For the text-containing cell, return its midpoint in (X, Y) coordinate format. 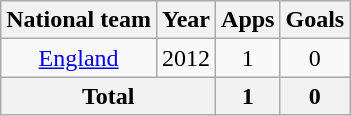
Total (108, 96)
England (79, 58)
Apps (248, 20)
2012 (186, 58)
National team (79, 20)
Year (186, 20)
Goals (315, 20)
